Locate the cell with the specified text and output its (X, Y) center coordinate. 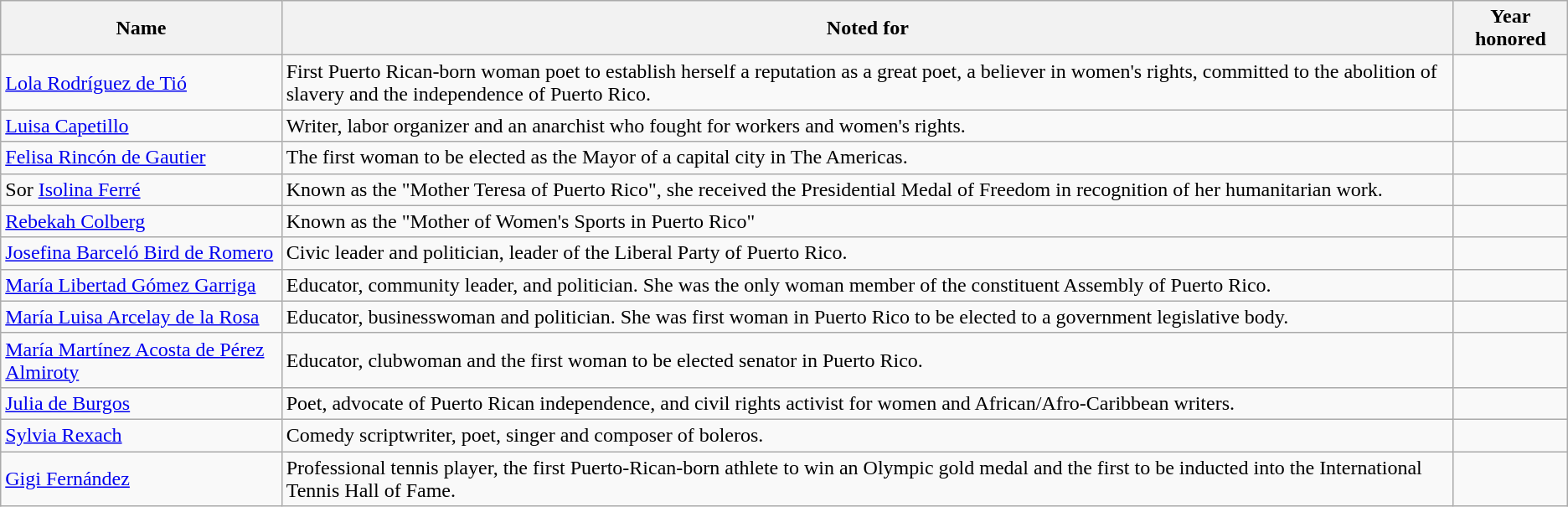
Gigi Fernández (141, 478)
Comedy scriptwriter, poet, singer and composer of boleros. (868, 435)
Educator, businesswoman and politician. She was first woman in Puerto Rico to be elected to a government legislative body. (868, 317)
Sylvia Rexach (141, 435)
Known as the "Mother Teresa of Puerto Rico", she received the Presidential Medal of Freedom in recognition of her humanitarian work. (868, 189)
Name (141, 28)
Noted for (868, 28)
Writer, labor organizer and an anarchist who fought for workers and women's rights. (868, 126)
María Luisa Arcelay de la Rosa (141, 317)
Year honored (1510, 28)
Known as the "Mother of Women's Sports in Puerto Rico" (868, 221)
The first woman to be elected as the Mayor of a capital city in The Americas. (868, 158)
Luisa Capetillo (141, 126)
Rebekah Colberg (141, 221)
Sor Isolina Ferré (141, 189)
Julia de Burgos (141, 403)
Josefina Barceló Bird de Romero (141, 253)
Lola Rodríguez de Tió (141, 82)
Poet, advocate of Puerto Rican independence, and civil rights activist for women and African/Afro-Caribbean writers. (868, 403)
María Martínez Acosta de Pérez Almiroty (141, 360)
Educator, community leader, and politician. She was the only woman member of the constituent Assembly of Puerto Rico. (868, 285)
Civic leader and politician, leader of the Liberal Party of Puerto Rico. (868, 253)
Educator, clubwoman and the first woman to be elected senator in Puerto Rico. (868, 360)
Felisa Rincón de Gautier (141, 158)
María Libertad Gómez Garriga (141, 285)
